Identify which cell holds the provided text, then report its [x, y] central coordinate. 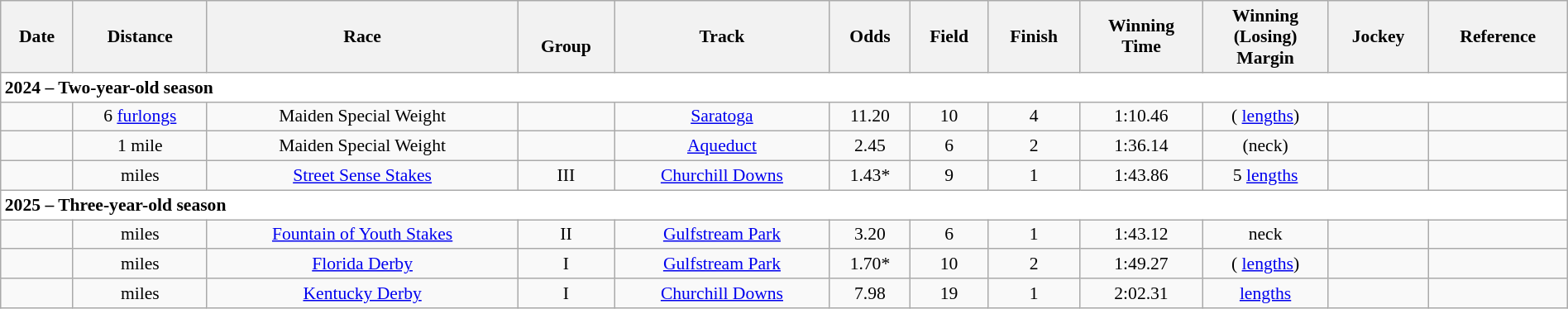
7.98 [870, 293]
5 lengths [1265, 176]
Group [566, 36]
Winning(Losing)Margin [1265, 36]
2:02.31 [1141, 293]
2.45 [870, 146]
Date [37, 36]
Finish [1034, 36]
Fountain of Youth Stakes [362, 235]
Race [362, 36]
Florida Derby [362, 264]
neck [1265, 235]
Field [949, 36]
Jockey [1378, 36]
1:49.27 [1141, 264]
3.20 [870, 235]
WinningTime [1141, 36]
(neck) [1265, 146]
19 [949, 293]
Odds [870, 36]
II [566, 235]
Distance [140, 36]
Kentucky Derby [362, 293]
Aqueduct [722, 146]
Saratoga [722, 116]
9 [949, 176]
1:43.86 [1141, 176]
2024 – Two-year-old season [784, 88]
6 furlongs [140, 116]
Street Sense Stakes [362, 176]
III [566, 176]
1:36.14 [1141, 146]
1:10.46 [1141, 116]
1:43.12 [1141, 235]
1.43* [870, 176]
2025 – Three-year-old season [784, 205]
1.70* [870, 264]
4 [1034, 116]
1 mile [140, 146]
lengths [1265, 293]
Track [722, 36]
11.20 [870, 116]
Reference [1498, 36]
